Scan for the cell matching the given text and deliver its [x, y] coordinate at center. 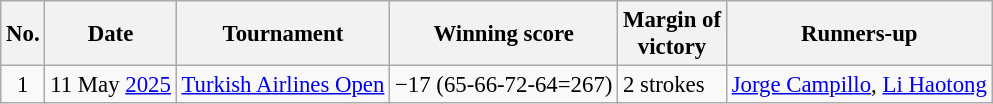
1 [23, 85]
11 May 2025 [110, 85]
Tournament [283, 34]
Winning score [504, 34]
Jorge Campillo, Li Haotong [859, 85]
Runners-up [859, 34]
Margin ofvictory [672, 34]
No. [23, 34]
Date [110, 34]
2 strokes [672, 85]
−17 (65-66-72-64=267) [504, 85]
Turkish Airlines Open [283, 85]
